Identify which cell holds the provided text, then report its [x, y] central coordinate. 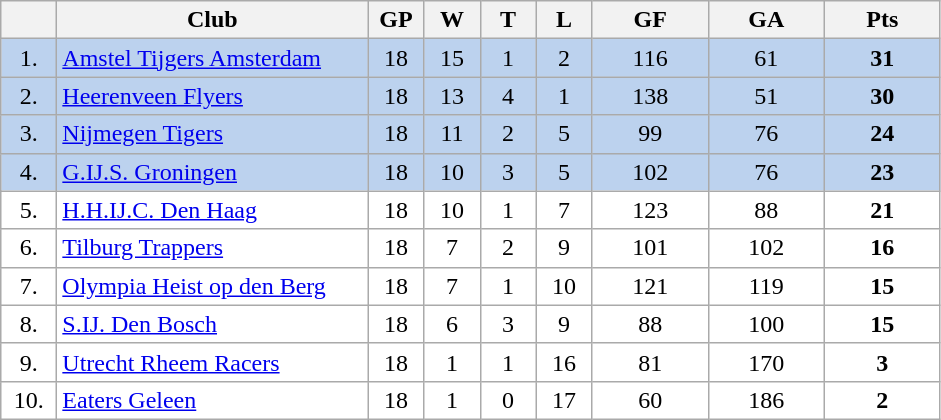
31 [882, 58]
Tilburg Trappers [212, 248]
23 [882, 172]
3. [29, 134]
Nijmegen Tigers [212, 134]
100 [766, 324]
8. [29, 324]
W [452, 20]
H.H.IJ.C. Den Haag [212, 210]
Eaters Geleen [212, 400]
101 [650, 248]
Olympia Heist op den Berg [212, 286]
GF [650, 20]
Pts [882, 20]
116 [650, 58]
21 [882, 210]
1. [29, 58]
7. [29, 286]
51 [766, 96]
4. [29, 172]
10. [29, 400]
6 [452, 324]
0 [508, 400]
121 [650, 286]
11 [452, 134]
6. [29, 248]
Club [212, 20]
123 [650, 210]
119 [766, 286]
Utrecht Rheem Racers [212, 362]
17 [564, 400]
30 [882, 96]
138 [650, 96]
61 [766, 58]
Amstel Tijgers Amsterdam [212, 58]
99 [650, 134]
24 [882, 134]
T [508, 20]
GP [396, 20]
GA [766, 20]
2. [29, 96]
186 [766, 400]
60 [650, 400]
S.IJ. Den Bosch [212, 324]
170 [766, 362]
Heerenveen Flyers [212, 96]
9. [29, 362]
81 [650, 362]
4 [508, 96]
G.IJ.S. Groningen [212, 172]
13 [452, 96]
5. [29, 210]
L [564, 20]
